Return the [x, y] coordinate for the center point of the cell that contains the specified text.  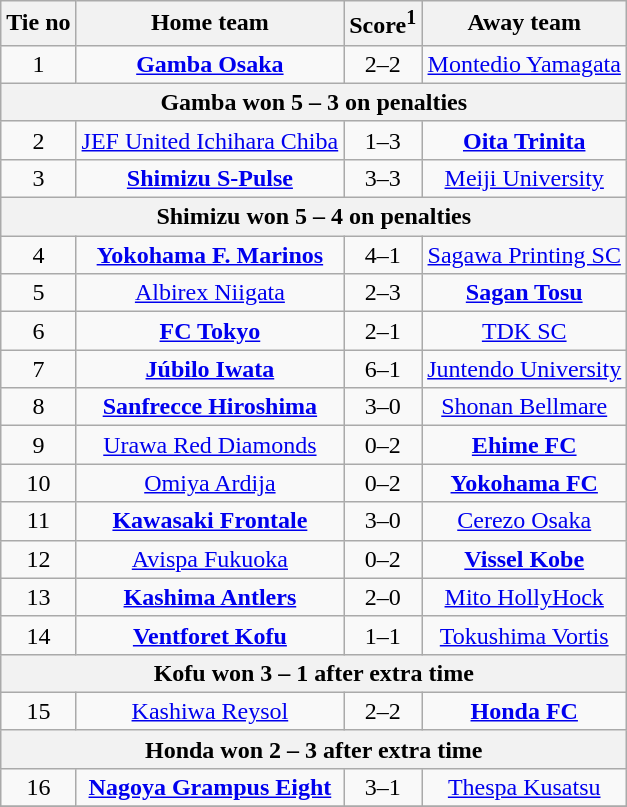
1–3 [383, 140]
2–0 [383, 597]
1 [38, 64]
Omiya Ardija [210, 483]
3–1 [383, 787]
Shonan Bellmare [524, 407]
Tokushima Vortis [524, 635]
Urawa Red Diamonds [210, 445]
Júbilo Iwata [210, 369]
13 [38, 597]
5 [38, 293]
Home team [210, 24]
Thespa Kusatsu [524, 787]
TDK SC [524, 331]
Kofu won 3 – 1 after extra time [314, 673]
Oita Trinita [524, 140]
Mito HollyHock [524, 597]
12 [38, 559]
7 [38, 369]
Shimizu S-Pulse [210, 178]
Avispa Fukuoka [210, 559]
Sagawa Printing SC [524, 255]
10 [38, 483]
Meiji University [524, 178]
Gamba Osaka [210, 64]
Ventforet Kofu [210, 635]
FC Tokyo [210, 331]
Kashiwa Reysol [210, 711]
6 [38, 331]
Sagan Tosu [524, 293]
Cerezo Osaka [524, 521]
11 [38, 521]
3–3 [383, 178]
4–1 [383, 255]
Shimizu won 5 – 4 on penalties [314, 217]
Honda FC [524, 711]
6–1 [383, 369]
Away team [524, 24]
Yokohama F. Marinos [210, 255]
3 [38, 178]
9 [38, 445]
Ehime FC [524, 445]
Tie no [38, 24]
Kawasaki Frontale [210, 521]
Yokohama FC [524, 483]
Honda won 2 – 3 after extra time [314, 749]
Sanfrecce Hiroshima [210, 407]
4 [38, 255]
2–3 [383, 293]
Nagoya Grampus Eight [210, 787]
2–1 [383, 331]
JEF United Ichihara Chiba [210, 140]
8 [38, 407]
Score1 [383, 24]
2 [38, 140]
16 [38, 787]
Juntendo University [524, 369]
Vissel Kobe [524, 559]
Gamba won 5 – 3 on penalties [314, 102]
Kashima Antlers [210, 597]
15 [38, 711]
14 [38, 635]
Montedio Yamagata [524, 64]
Albirex Niigata [210, 293]
1–1 [383, 635]
